Extract the (X, Y) coordinate from the center of the cell holding the provided text.  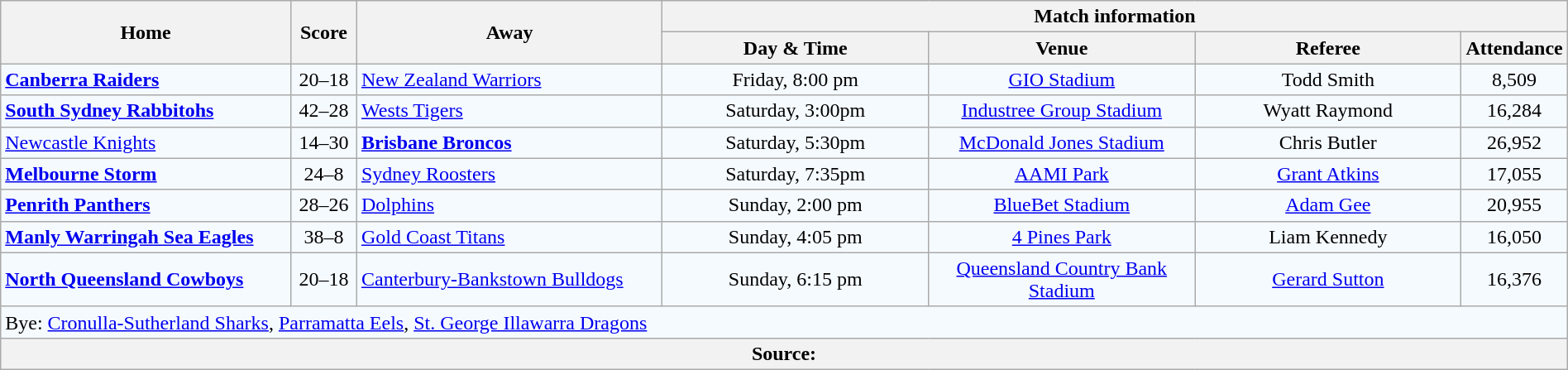
Day & Time (796, 48)
14–30 (323, 142)
Attendance (1514, 48)
Referee (1328, 48)
42–28 (323, 111)
24–8 (323, 174)
Newcastle Knights (146, 142)
South Sydney Rabbitohs (146, 111)
Score (323, 32)
17,055 (1514, 174)
Wests Tigers (509, 111)
Sunday, 2:00 pm (796, 205)
Source: (784, 353)
Away (509, 32)
4 Pines Park (1062, 237)
20,955 (1514, 205)
New Zealand Warriors (509, 79)
Penrith Panthers (146, 205)
Dolphins (509, 205)
McDonald Jones Stadium (1062, 142)
Saturday, 7:35pm (796, 174)
Sydney Roosters (509, 174)
16,050 (1514, 237)
28–26 (323, 205)
Grant Atkins (1328, 174)
Gerard Sutton (1328, 280)
Brisbane Broncos (509, 142)
16,284 (1514, 111)
Chris Butler (1328, 142)
Melbourne Storm (146, 174)
26,952 (1514, 142)
GIO Stadium (1062, 79)
Adam Gee (1328, 205)
8,509 (1514, 79)
Venue (1062, 48)
Friday, 8:00 pm (796, 79)
Saturday, 3:00pm (796, 111)
BlueBet Stadium (1062, 205)
16,376 (1514, 280)
Sunday, 4:05 pm (796, 237)
Gold Coast Titans (509, 237)
Saturday, 5:30pm (796, 142)
AAMI Park (1062, 174)
Home (146, 32)
Match information (1115, 17)
Queensland Country Bank Stadium (1062, 280)
Canterbury-Bankstown Bulldogs (509, 280)
Liam Kennedy (1328, 237)
38–8 (323, 237)
Canberra Raiders (146, 79)
Sunday, 6:15 pm (796, 280)
Todd Smith (1328, 79)
Wyatt Raymond (1328, 111)
Manly Warringah Sea Eagles (146, 237)
North Queensland Cowboys (146, 280)
Bye: Cronulla-Sutherland Sharks, Parramatta Eels, St. George Illawarra Dragons (784, 322)
Industree Group Stadium (1062, 111)
